Return [X, Y] of the center of cell containing provided text 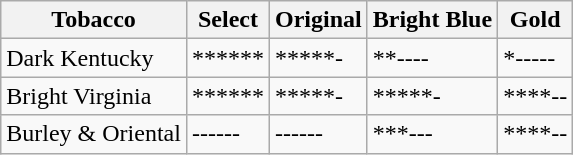
Bright Blue [432, 20]
Dark Kentucky [94, 58]
Bright Virginia [94, 96]
***--- [432, 134]
*----- [536, 58]
Burley & Oriental [94, 134]
**---- [432, 58]
Original [319, 20]
Select [228, 20]
Gold [536, 20]
Tobacco [94, 20]
